Return [X, Y] of the center of cell containing provided text 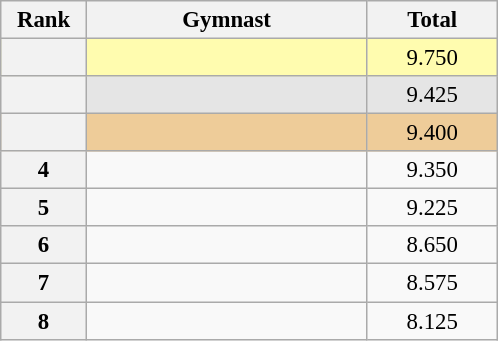
8.650 [432, 245]
6 [44, 245]
8.125 [432, 321]
7 [44, 283]
8 [44, 321]
4 [44, 170]
9.350 [432, 170]
5 [44, 208]
Total [432, 20]
Rank [44, 20]
9.425 [432, 95]
9.750 [432, 58]
8.575 [432, 283]
9.400 [432, 133]
Gymnast [226, 20]
9.225 [432, 208]
